Pinpoint the cell where the given text exists, returning its (X, Y) midpoint coordinate. 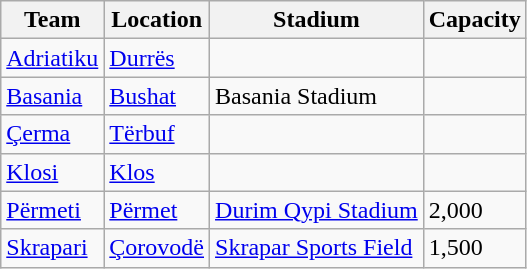
Location (157, 20)
Team (52, 20)
2,000 (474, 210)
Skrapar Sports Field (317, 248)
Çerma (52, 134)
Capacity (474, 20)
Durrës (157, 58)
Bushat (157, 96)
Tërbuf (157, 134)
Durim Qypi Stadium (317, 210)
1,500 (474, 248)
Përmet (157, 210)
Çorovodë (157, 248)
Klos (157, 172)
Basania (52, 96)
Stadium (317, 20)
Basania Stadium (317, 96)
Skrapari (52, 248)
Klosi (52, 172)
Adriatiku (52, 58)
Përmeti (52, 210)
